Pinpoint the cell where the given text exists, returning its (x, y) midpoint coordinate. 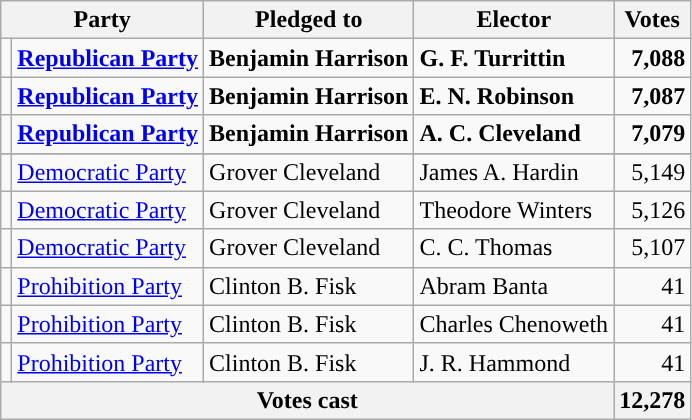
Votes (652, 20)
G. F. Turrittin (514, 58)
5,126 (652, 210)
Abram Banta (514, 286)
Party (102, 20)
C. C. Thomas (514, 248)
James A. Hardin (514, 172)
7,079 (652, 134)
A. C. Cleveland (514, 134)
7,088 (652, 58)
5,107 (652, 248)
12,278 (652, 400)
Charles Chenoweth (514, 324)
Elector (514, 20)
Votes cast (308, 400)
J. R. Hammond (514, 362)
7,087 (652, 96)
E. N. Robinson (514, 96)
Theodore Winters (514, 210)
Pledged to (309, 20)
5,149 (652, 172)
